Capture the cell that displays the provided text and extract its (X, Y) central coordinate. 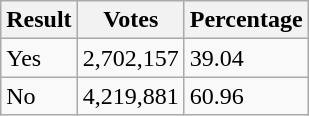
Percentage (246, 20)
4,219,881 (130, 96)
Votes (130, 20)
60.96 (246, 96)
2,702,157 (130, 58)
Result (39, 20)
No (39, 96)
Yes (39, 58)
39.04 (246, 58)
